Extract the [x, y] coordinate from the center of the cell holding the provided text.  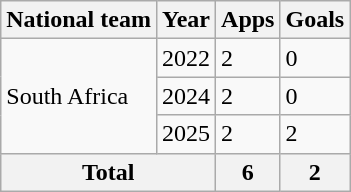
Year [186, 20]
2024 [186, 96]
National team [79, 20]
Total [108, 172]
2025 [186, 134]
6 [248, 172]
Apps [248, 20]
Goals [315, 20]
2022 [186, 58]
South Africa [79, 96]
